From the cell containing the given text, extract its center point as [X, Y] coordinate. 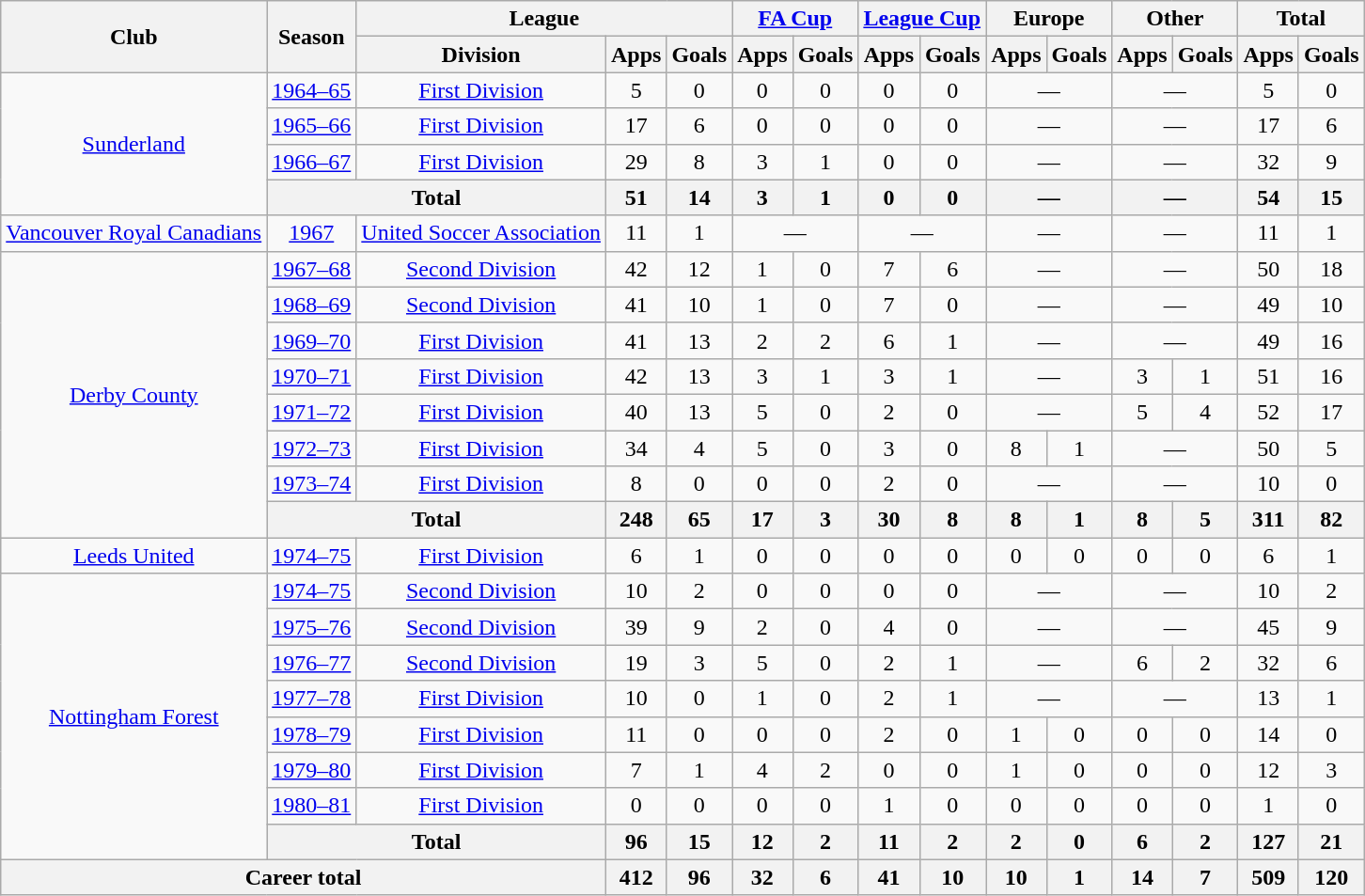
40 [635, 412]
1968–69 [312, 305]
18 [1331, 269]
412 [635, 877]
34 [635, 448]
1980–81 [312, 806]
1967 [312, 233]
1969–70 [312, 340]
Club [133, 37]
Other [1175, 19]
Nottingham Forest [133, 716]
League [544, 19]
Career total [304, 877]
Season [312, 37]
120 [1331, 877]
Vancouver Royal Canadians [133, 233]
65 [699, 520]
82 [1331, 520]
311 [1268, 520]
39 [635, 627]
1966–67 [312, 162]
United Soccer Association [481, 233]
Europe [1049, 19]
1964–65 [312, 90]
1971–72 [312, 412]
21 [1331, 841]
1977–78 [312, 699]
League Cup [922, 19]
1975–76 [312, 627]
54 [1268, 197]
Derby County [133, 394]
Sunderland [133, 144]
127 [1268, 841]
Leeds United [133, 556]
FA Cup [795, 19]
1973–74 [312, 484]
1972–73 [312, 448]
19 [635, 663]
1967–68 [312, 269]
Division [481, 55]
45 [1268, 627]
1965–66 [312, 126]
248 [635, 520]
29 [635, 162]
1976–77 [312, 663]
1978–79 [312, 734]
30 [889, 520]
1970–71 [312, 376]
1979–80 [312, 770]
52 [1268, 412]
509 [1268, 877]
